Find where the given text appears and provide that cell's center as (x, y) coordinate. 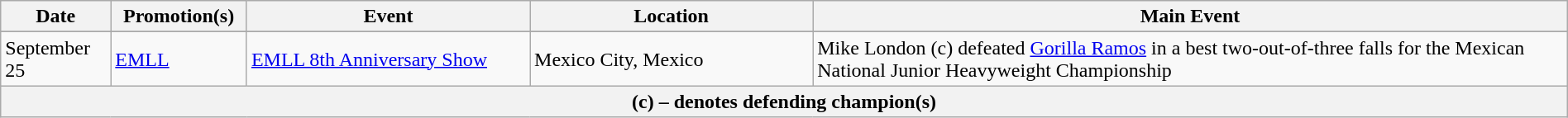
Mexico City, Mexico (672, 59)
EMLL (179, 59)
Event (388, 17)
EMLL 8th Anniversary Show (388, 59)
Main Event (1191, 17)
Mike London (c) defeated Gorilla Ramos in a best two-out-of-three falls for the Mexican National Junior Heavyweight Championship (1191, 59)
Promotion(s) (179, 17)
Date (56, 17)
Location (672, 17)
(c) – denotes defending champion(s) (784, 101)
September 25 (56, 59)
